Capture the cell that displays the provided text and extract its (X, Y) central coordinate. 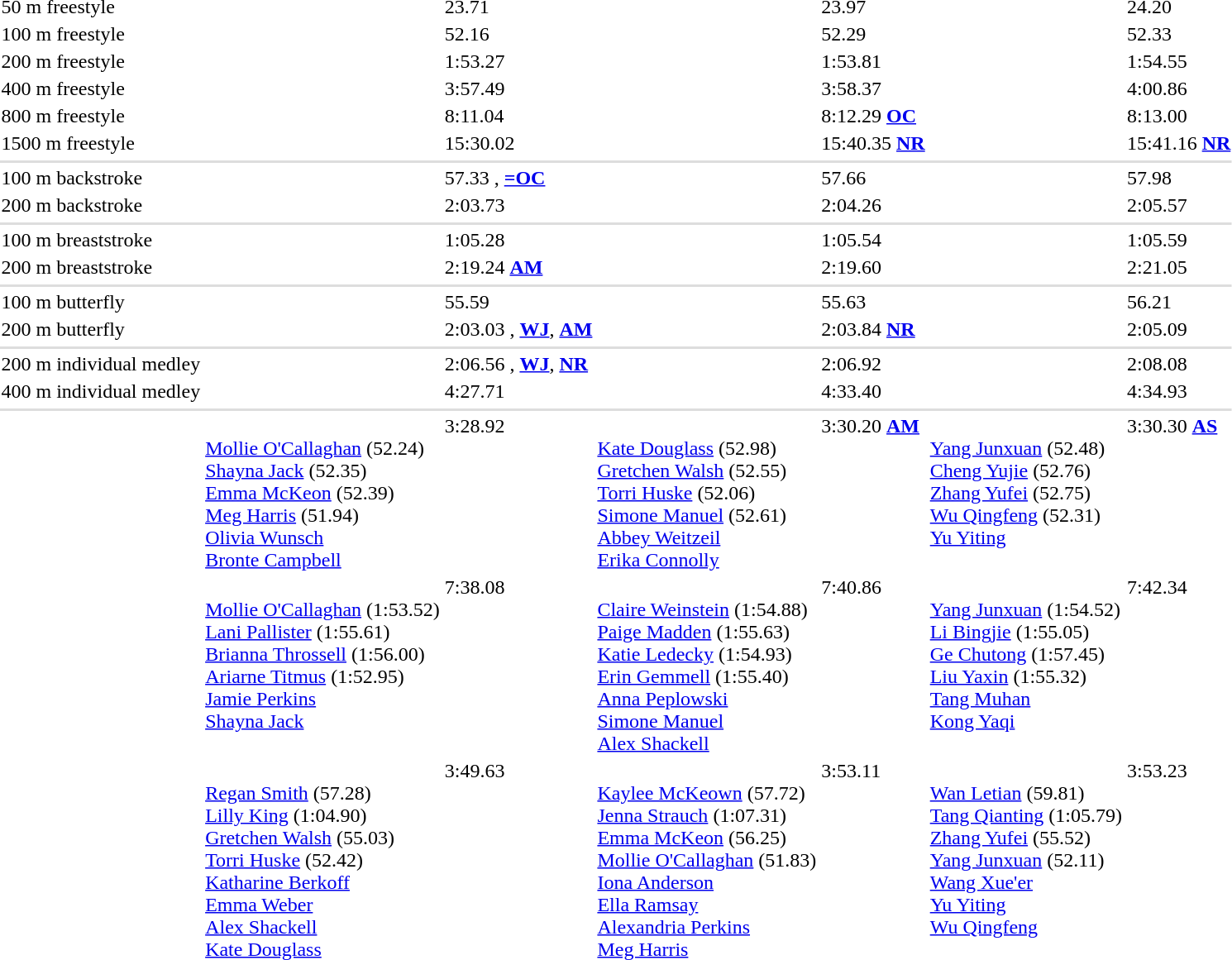
15:41.16 NR (1178, 143)
Mollie O'Callaghan (52.24)Shayna Jack (52.35)Emma McKeon (52.39)Meg Harris (51.94)Olivia WunschBronte Campbell (322, 493)
200 m butterfly (101, 329)
800 m freestyle (101, 116)
1:05.59 (1178, 240)
2:05.57 (1178, 205)
3:57.49 (518, 88)
8:13.00 (1178, 116)
15:30.02 (518, 143)
3:58.37 (873, 88)
2:03.03 , WJ, AM (518, 329)
15:40.35 NR (873, 143)
200 m individual medley (101, 364)
100 m breaststroke (101, 240)
100 m backstroke (101, 178)
52.16 (518, 34)
1:05.28 (518, 240)
2:08.08 (1178, 364)
3:30.30 AS (1178, 493)
2:06.92 (873, 364)
57.33 , =OC (518, 178)
55.59 (518, 302)
2:05.09 (1178, 329)
1:05.54 (873, 240)
200 m freestyle (101, 61)
2:06.56 , WJ, NR (518, 364)
4:27.71 (518, 391)
Kate Douglass (52.98)Gretchen Walsh (52.55)Torri Huske (52.06)Simone Manuel (52.61)Abbey WeitzeilErika Connolly (707, 493)
57.66 (873, 178)
400 m freestyle (101, 88)
7:40.86 (873, 665)
7:38.08 (518, 665)
2:21.05 (1178, 267)
100 m freestyle (101, 34)
Claire Weinstein (1:54.88)Paige Madden (1:55.63)Katie Ledecky (1:54.93)Erin Gemmell (1:55.40)Anna Peplowski Simone Manuel Alex Shackell (707, 665)
2:19.60 (873, 267)
8:11.04 (518, 116)
Yang Junxuan (52.48)Cheng Yujie (52.76)Zhang Yufei (52.75)Wu Qingfeng (52.31)Yu Yiting (1025, 493)
4:34.93 (1178, 391)
2:03.84 NR (873, 329)
52.33 (1178, 34)
Mollie O'Callaghan (1:53.52)Lani Pallister (1:55.61)Brianna Throssell (1:56.00)Ariarne Titmus (1:52.95)Jamie Perkins Shayna Jack (322, 665)
3:30.20 AM (873, 493)
2:19.24 AM (518, 267)
Yang Junxuan (1:54.52)Li Bingjie (1:55.05)Ge Chutong (1:57.45)Liu Yaxin (1:55.32)Tang Muhan Kong Yaqi (1025, 665)
52.29 (873, 34)
1:54.55 (1178, 61)
4:33.40 (873, 391)
56.21 (1178, 302)
200 m backstroke (101, 205)
1:53.81 (873, 61)
1500 m freestyle (101, 143)
55.63 (873, 302)
4:00.86 (1178, 88)
8:12.29 OC (873, 116)
7:42.34 (1178, 665)
2:03.73 (518, 205)
200 m breaststroke (101, 267)
3:28.92 (518, 493)
100 m butterfly (101, 302)
57.98 (1178, 178)
1:53.27 (518, 61)
2:04.26 (873, 205)
400 m individual medley (101, 391)
